Scan for the cell matching the given text and deliver its (x, y) coordinate at center. 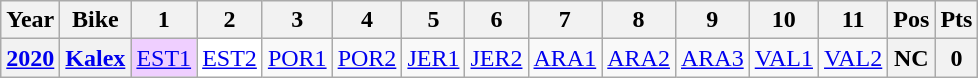
JER2 (496, 58)
ARA2 (639, 58)
EST1 (164, 58)
NC (912, 58)
Year (30, 20)
0 (956, 58)
POR1 (297, 58)
2020 (30, 58)
Bike (96, 20)
Kalex (96, 58)
Pos (912, 20)
3 (297, 20)
10 (784, 20)
5 (434, 20)
7 (565, 20)
1 (164, 20)
ARA1 (565, 58)
EST2 (230, 58)
VAL2 (854, 58)
8 (639, 20)
POR2 (367, 58)
6 (496, 20)
JER1 (434, 58)
Pts (956, 20)
11 (854, 20)
4 (367, 20)
ARA3 (712, 58)
2 (230, 20)
VAL1 (784, 58)
9 (712, 20)
